Return the [X, Y] coordinate for the center point of the cell that contains the specified text.  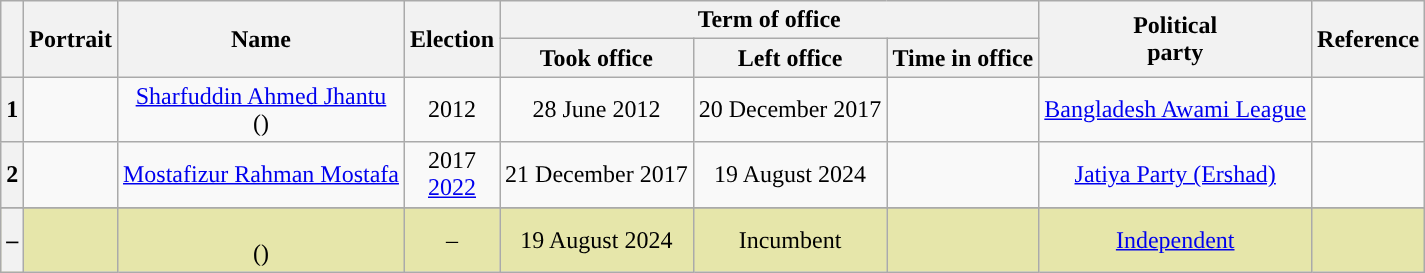
Name [260, 39]
Term of office [770, 20]
Portrait [71, 39]
20172022 [452, 174]
21 December 2017 [597, 174]
20 December 2017 [790, 110]
Political party [1176, 39]
Election [452, 39]
Mostafizur Rahman Mostafa [260, 174]
2012 [452, 110]
Reference [1368, 39]
28 June 2012 [597, 110]
Bangladesh Awami League [1176, 110]
Took office [597, 58]
Time in office [963, 58]
2 [12, 174]
Left office [790, 58]
Sharfuddin Ahmed Jhantu () [260, 110]
Jatiya Party (Ershad) [1176, 174]
1 [12, 110]
Independent [1176, 240]
() [260, 240]
Incumbent [790, 240]
